Scan for the cell matching the given text and deliver its [x, y] coordinate at center. 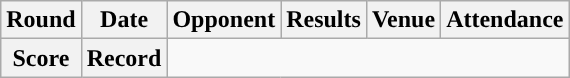
Record [124, 58]
Opponent [224, 20]
Attendance [505, 20]
Round [41, 20]
Date [124, 20]
Score [41, 58]
Venue [403, 20]
Results [324, 20]
